Identify which cell holds the provided text, then report its [X, Y] central coordinate. 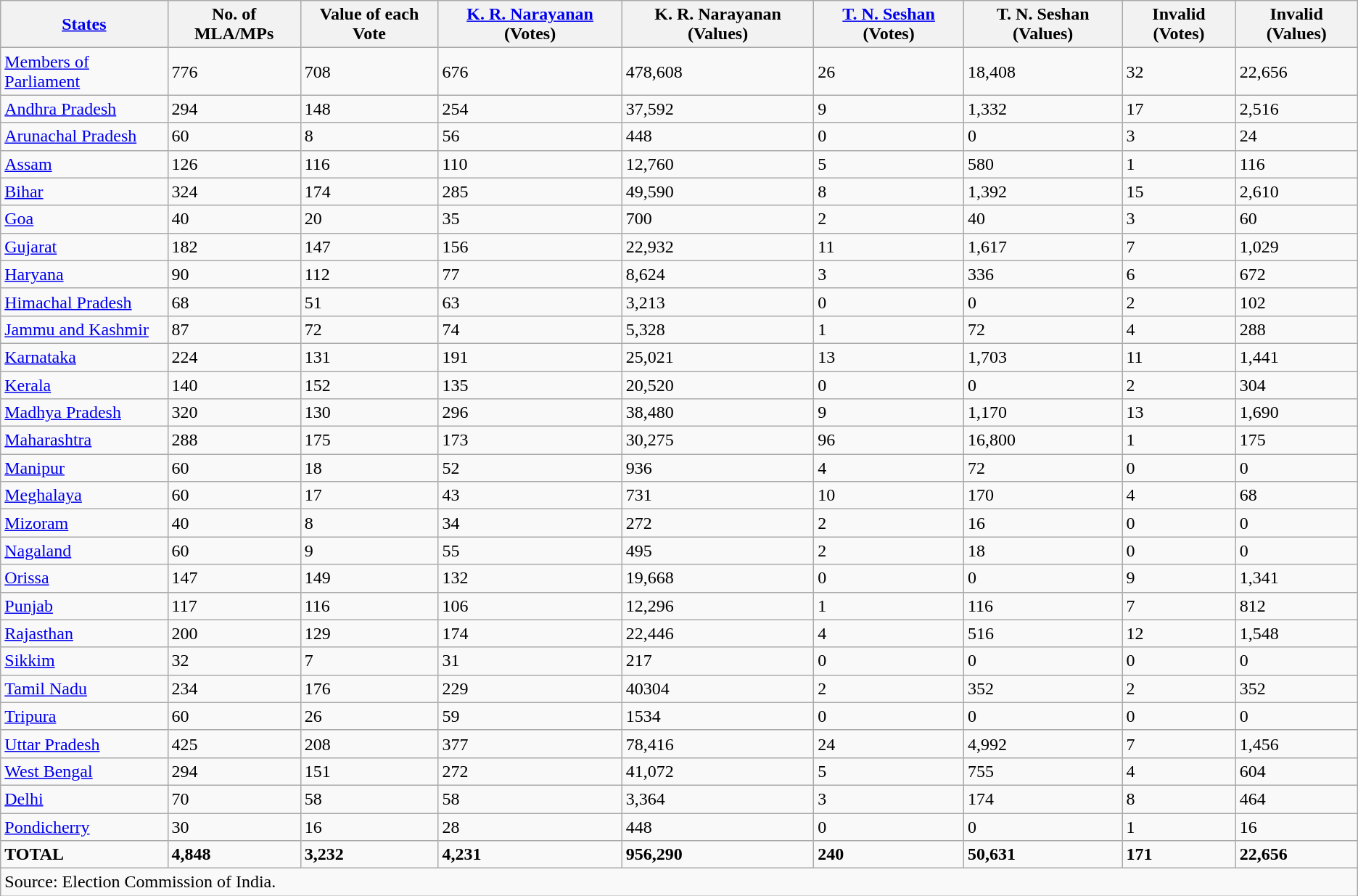
Rajasthan [84, 633]
55 [530, 551]
170 [1043, 496]
Meghalaya [84, 496]
Punjab [84, 606]
254 [530, 109]
755 [1043, 771]
516 [1043, 633]
K. R. Narayanan (Values) [718, 25]
151 [369, 771]
324 [234, 192]
49,590 [718, 192]
5,328 [718, 329]
41,072 [718, 771]
304 [1296, 385]
Sikkim [84, 661]
156 [530, 247]
Invalid (Votes) [1179, 25]
1,441 [1296, 357]
700 [718, 219]
2,516 [1296, 109]
1534 [718, 716]
Nagaland [84, 551]
173 [530, 440]
Manipur [84, 468]
43 [530, 496]
Tripura [84, 716]
495 [718, 551]
74 [530, 329]
Goa [84, 219]
478,608 [718, 71]
224 [234, 357]
Madhya Pradesh [84, 413]
1,690 [1296, 413]
38,480 [718, 413]
90 [234, 274]
37,592 [718, 109]
34 [530, 523]
234 [234, 689]
131 [369, 357]
464 [1296, 799]
18,408 [1043, 71]
956,290 [718, 855]
51 [369, 302]
106 [530, 606]
182 [234, 247]
377 [530, 744]
129 [369, 633]
Gujarat [84, 247]
135 [530, 385]
22,932 [718, 247]
208 [369, 744]
676 [530, 71]
Value of each Vote [369, 25]
2,610 [1296, 192]
States [84, 25]
56 [530, 136]
1,341 [1296, 578]
1,392 [1043, 192]
Mizoram [84, 523]
96 [889, 440]
Haryana [84, 274]
15 [1179, 192]
1,029 [1296, 247]
130 [369, 413]
4,231 [530, 855]
336 [1043, 274]
59 [530, 716]
731 [718, 496]
30,275 [718, 440]
149 [369, 578]
16,800 [1043, 440]
3,364 [718, 799]
30 [234, 826]
87 [234, 329]
78,416 [718, 744]
Orissa [84, 578]
110 [530, 164]
Arunachal Pradesh [84, 136]
40304 [718, 689]
Delhi [84, 799]
132 [530, 578]
25,021 [718, 357]
35 [530, 219]
Himachal Pradesh [84, 302]
K. R. Narayanan (Votes) [530, 25]
240 [889, 855]
285 [530, 192]
28 [530, 826]
No. of MLA/MPs [234, 25]
1,170 [1043, 413]
112 [369, 274]
425 [234, 744]
604 [1296, 771]
8,624 [718, 274]
Bihar [84, 192]
148 [369, 109]
Tamil Nadu [84, 689]
T. N. Seshan (Values) [1043, 25]
140 [234, 385]
580 [1043, 164]
31 [530, 661]
102 [1296, 302]
4,992 [1043, 744]
Uttar Pradesh [84, 744]
Pondicherry [84, 826]
217 [718, 661]
1,617 [1043, 247]
12,760 [718, 164]
117 [234, 606]
3,232 [369, 855]
70 [234, 799]
Source: Election Commission of India. [679, 882]
4,848 [234, 855]
10 [889, 496]
6 [1179, 274]
19,668 [718, 578]
Assam [84, 164]
Members of Parliament [84, 71]
1,548 [1296, 633]
812 [1296, 606]
152 [369, 385]
Jammu and Kashmir [84, 329]
708 [369, 71]
200 [234, 633]
West Bengal [84, 771]
936 [718, 468]
171 [1179, 855]
T. N. Seshan (Votes) [889, 25]
3,213 [718, 302]
12 [1179, 633]
191 [530, 357]
176 [369, 689]
Maharashtra [84, 440]
TOTAL [84, 855]
20,520 [718, 385]
77 [530, 274]
296 [530, 413]
320 [234, 413]
20 [369, 219]
672 [1296, 274]
22,446 [718, 633]
776 [234, 71]
1,456 [1296, 744]
12,296 [718, 606]
126 [234, 164]
63 [530, 302]
1,703 [1043, 357]
Karnataka [84, 357]
50,631 [1043, 855]
Invalid (Values) [1296, 25]
229 [530, 689]
Kerala [84, 385]
Andhra Pradesh [84, 109]
52 [530, 468]
1,332 [1043, 109]
